For the text-containing cell, return its midpoint in (x, y) coordinate format. 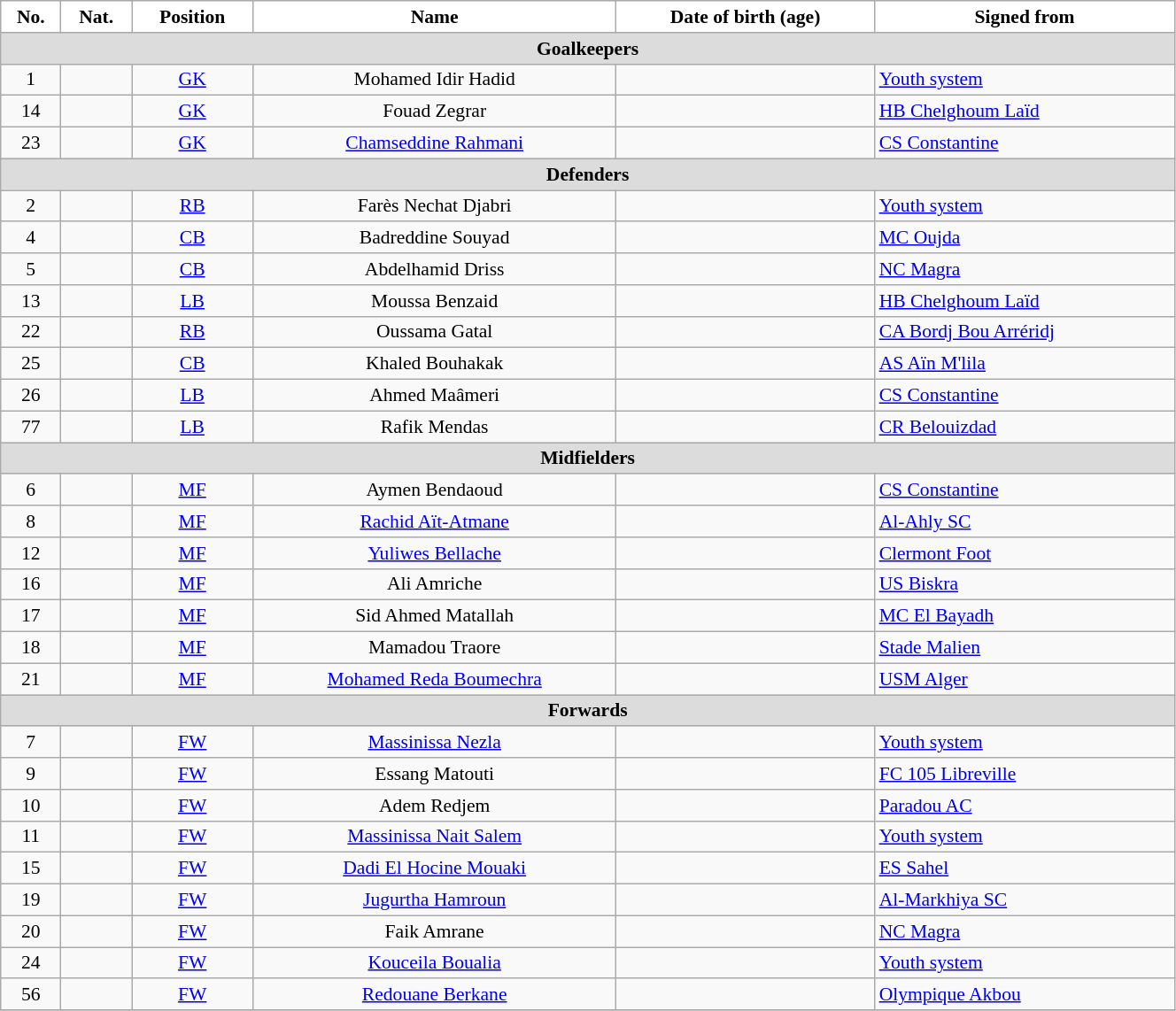
CR Belouizdad (1025, 427)
Jugurtha Hamroun (435, 900)
1 (31, 80)
Mohamed Idir Hadid (435, 80)
8 (31, 521)
Al-Markhiya SC (1025, 900)
23 (31, 143)
7 (31, 743)
Stade Malien (1025, 648)
10 (31, 806)
Nat. (97, 17)
Position (193, 17)
Badreddine Souyad (435, 238)
4 (31, 238)
Defenders (588, 174)
Al-Ahly SC (1025, 521)
14 (31, 112)
USM Alger (1025, 679)
9 (31, 774)
Paradou AC (1025, 806)
Abdelhamid Driss (435, 269)
15 (31, 868)
Essang Matouti (435, 774)
2 (31, 206)
6 (31, 490)
Kouceila Boualia (435, 963)
Rafik Mendas (435, 427)
Aymen Bendaoud (435, 490)
77 (31, 427)
Rachid Aït-Atmane (435, 521)
19 (31, 900)
Faik Amrane (435, 931)
CA Bordj Bou Arréridj (1025, 332)
MC El Bayadh (1025, 616)
5 (31, 269)
Name (435, 17)
AS Aïn M'lila (1025, 364)
FC 105 Libreville (1025, 774)
18 (31, 648)
56 (31, 995)
Oussama Gatal (435, 332)
Mamadou Traore (435, 648)
21 (31, 679)
Moussa Benzaid (435, 301)
Redouane Berkane (435, 995)
Chamseddine Rahmani (435, 143)
22 (31, 332)
Goalkeepers (588, 49)
16 (31, 584)
11 (31, 837)
26 (31, 396)
Yuliwes Bellache (435, 553)
Olympique Akbou (1025, 995)
Midfielders (588, 459)
Massinissa Nait Salem (435, 837)
20 (31, 931)
No. (31, 17)
24 (31, 963)
MC Oujda (1025, 238)
Khaled Bouhakak (435, 364)
Massinissa Nezla (435, 743)
Dadi El Hocine Mouaki (435, 868)
Forwards (588, 711)
Mohamed Reda Boumechra (435, 679)
Farès Nechat Djabri (435, 206)
12 (31, 553)
Ali Amriche (435, 584)
Date of birth (age) (746, 17)
Signed from (1025, 17)
Adem Redjem (435, 806)
13 (31, 301)
Clermont Foot (1025, 553)
17 (31, 616)
ES Sahel (1025, 868)
Ahmed Maâmeri (435, 396)
25 (31, 364)
Sid Ahmed Matallah (435, 616)
Fouad Zegrar (435, 112)
US Biskra (1025, 584)
